From the cell containing the given text, extract its center point as [x, y] coordinate. 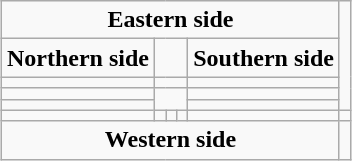
Southern side [264, 58]
Eastern side [170, 20]
Northern side [78, 58]
Western side [170, 140]
